Output the (x, y) coordinate of the center of the cell containing the given text.  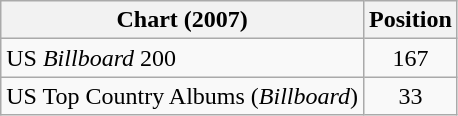
167 (411, 58)
33 (411, 96)
US Top Country Albums (Billboard) (182, 96)
Position (411, 20)
Chart (2007) (182, 20)
US Billboard 200 (182, 58)
